Detect which cell encompasses the target text, then output its (x, y) center coordinate. 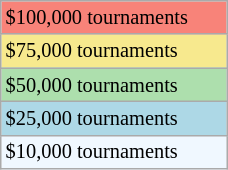
$10,000 tournaments (114, 152)
$100,000 tournaments (114, 17)
$50,000 tournaments (114, 85)
$75,000 tournaments (114, 51)
$25,000 tournaments (114, 118)
